Return (x, y) of the center of cell containing provided text 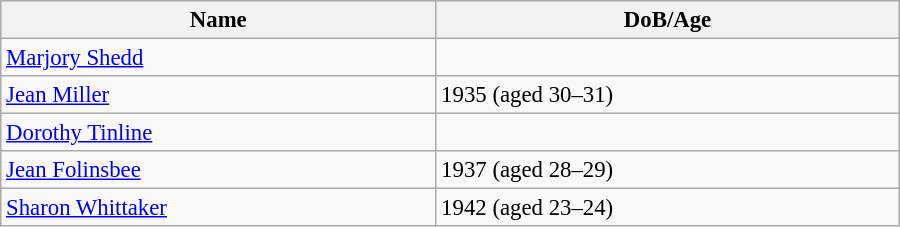
Dorothy Tinline (218, 133)
Name (218, 20)
1935 (aged 30–31) (668, 95)
Jean Miller (218, 95)
Jean Folinsbee (218, 170)
DoB/Age (668, 20)
Sharon Whittaker (218, 208)
Marjory Shedd (218, 58)
1942 (aged 23–24) (668, 208)
1937 (aged 28–29) (668, 170)
